Find where the given text appears and provide that cell's center as [X, Y] coordinate. 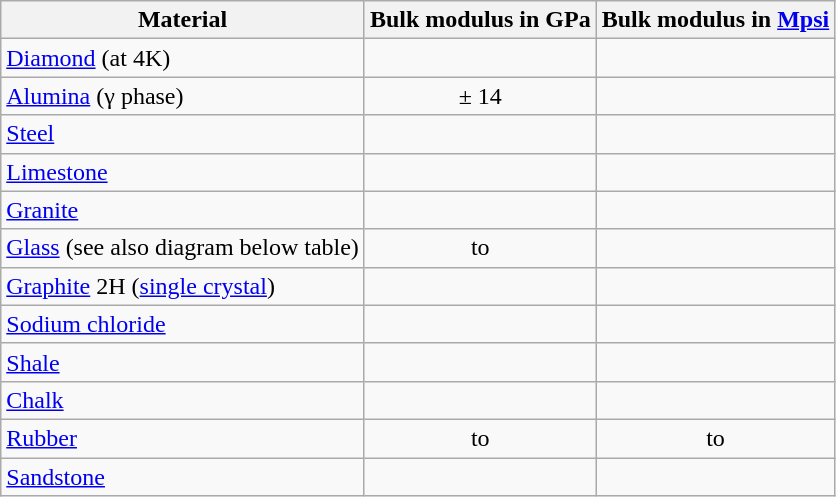
Sandstone [183, 477]
Diamond (at 4K) [183, 58]
Limestone [183, 172]
Glass (see also diagram below table) [183, 248]
Alumina (γ phase) [183, 96]
Graphite 2H (single crystal) [183, 286]
Steel [183, 134]
Bulk modulus in Mpsi [716, 20]
Bulk modulus in GPa [480, 20]
± 14 [480, 96]
Sodium chloride [183, 324]
Granite [183, 210]
Shale [183, 362]
Chalk [183, 400]
Rubber [183, 438]
Material [183, 20]
